Find where the given text appears and provide that cell's center as [x, y] coordinate. 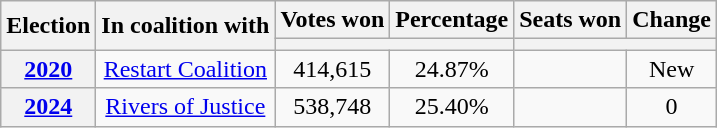
In coalition with [186, 26]
Election [48, 26]
2024 [48, 107]
2020 [48, 69]
Votes won [332, 20]
24.87% [452, 69]
New [672, 69]
Seats won [570, 20]
Change [672, 20]
Restart Coalition [186, 69]
Rivers of Justice [186, 107]
Percentage [452, 20]
414,615 [332, 69]
0 [672, 107]
25.40% [452, 107]
538,748 [332, 107]
